Identify which cell holds the provided text, then report its (X, Y) central coordinate. 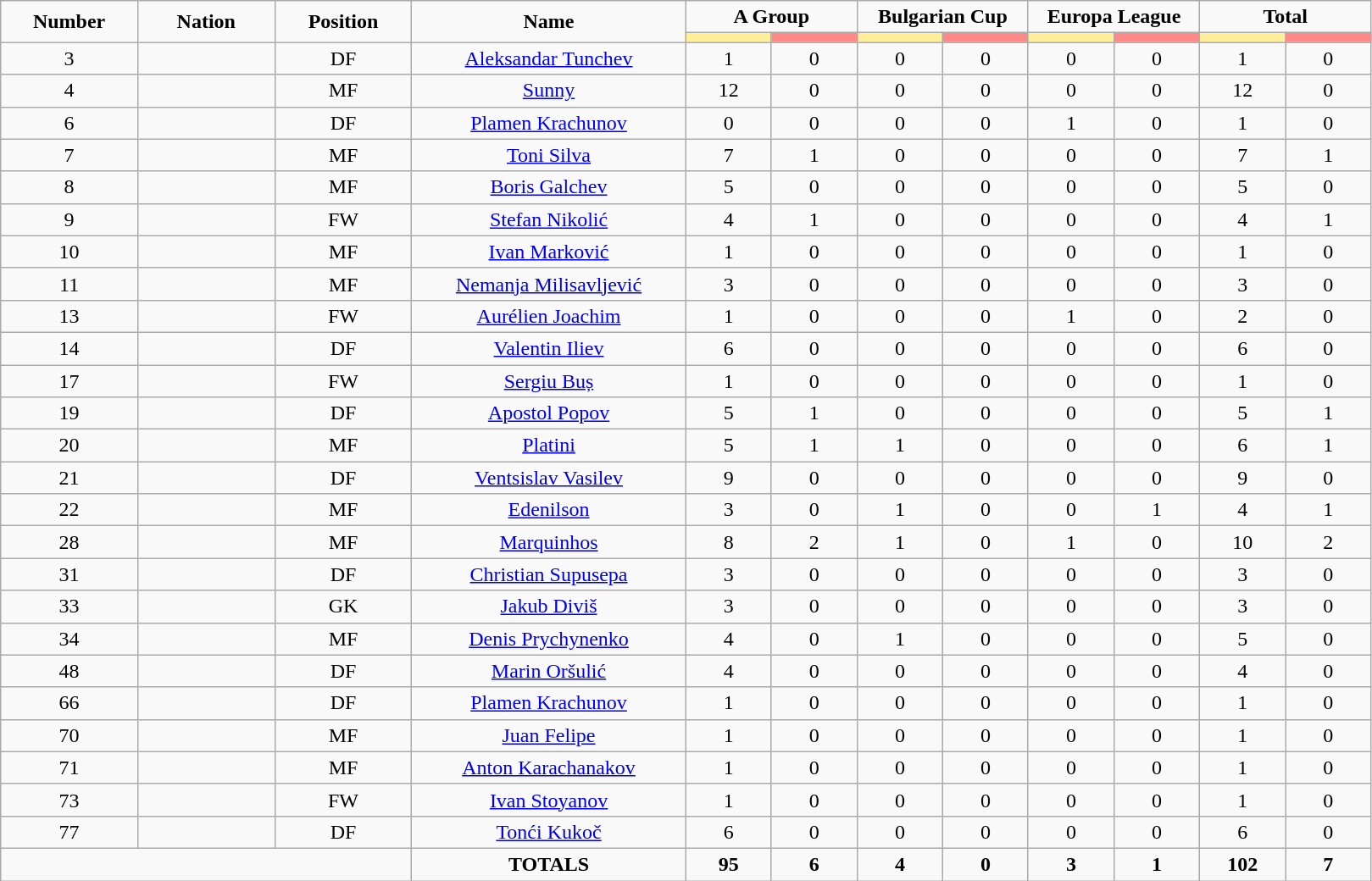
33 (69, 607)
Europa League (1114, 17)
Tonći Kukoč (549, 832)
Boris Galchev (549, 187)
Sunny (549, 91)
77 (69, 832)
28 (69, 542)
Bulgarian Cup (942, 17)
Position (343, 22)
20 (69, 446)
Valentin Iliev (549, 348)
71 (69, 767)
13 (69, 316)
Apostol Popov (549, 413)
70 (69, 735)
TOTALS (549, 864)
Platini (549, 446)
48 (69, 671)
Marin Oršulić (549, 671)
14 (69, 348)
Christian Supusepa (549, 574)
Edenilson (549, 510)
Ivan Marković (549, 252)
Juan Felipe (549, 735)
17 (69, 380)
Ventsislav Vasilev (549, 478)
11 (69, 284)
Total (1286, 17)
31 (69, 574)
Nation (206, 22)
66 (69, 703)
21 (69, 478)
GK (343, 607)
Stefan Nikolić (549, 219)
Denis Prychynenko (549, 639)
Name (549, 22)
Ivan Stoyanov (549, 800)
19 (69, 413)
34 (69, 639)
102 (1242, 864)
Toni Silva (549, 155)
22 (69, 510)
Number (69, 22)
Aleksandar Tunchev (549, 58)
Jakub Diviš (549, 607)
Nemanja Milisavljević (549, 284)
95 (729, 864)
Marquinhos (549, 542)
Anton Karachanakov (549, 767)
Aurélien Joachim (549, 316)
A Group (771, 17)
73 (69, 800)
Sergiu Buș (549, 380)
